Search for the cell housing the specified text and yield its (x, y) center coordinate. 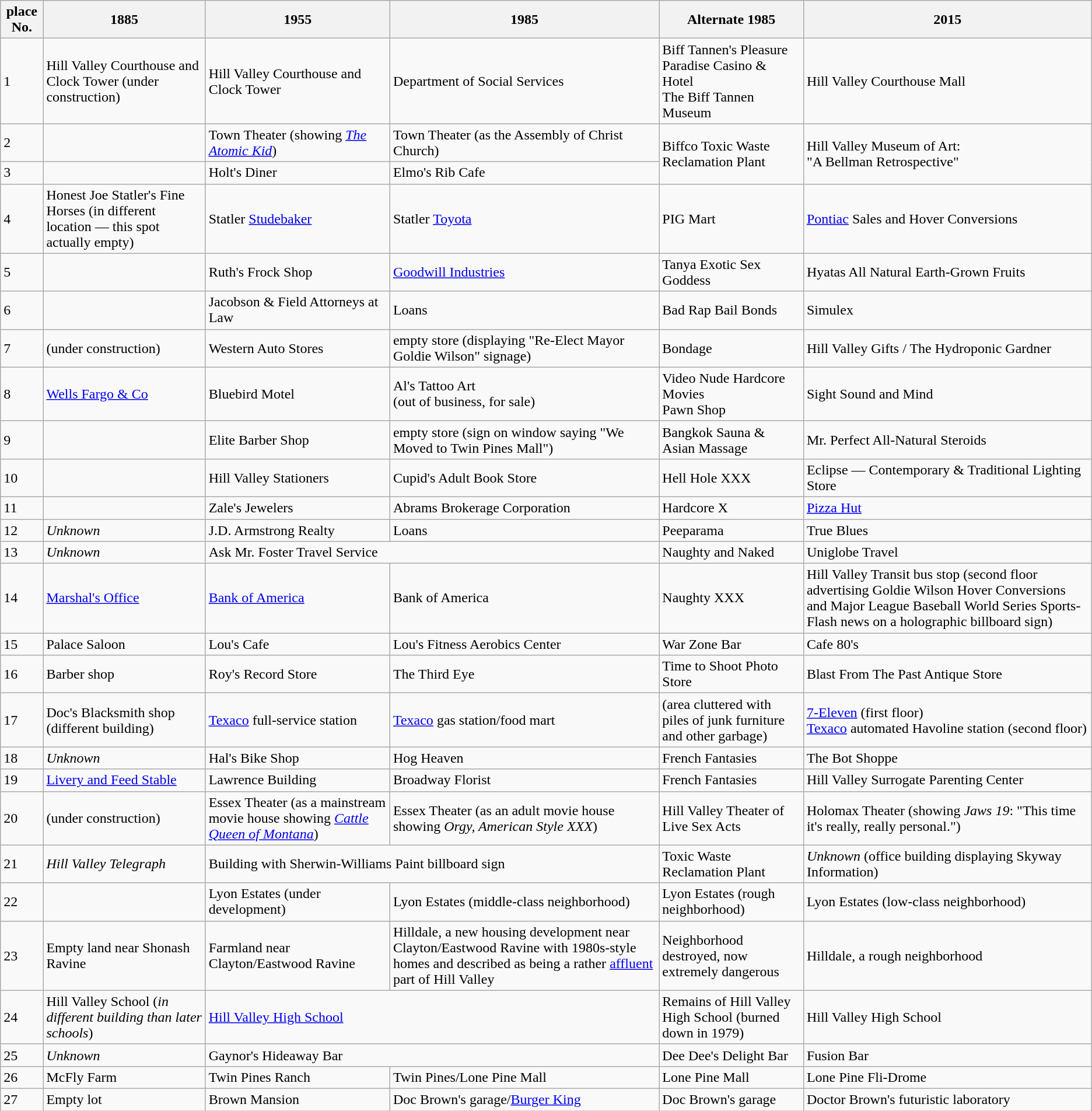
13 (22, 553)
empty store (sign on window saying "We Moved to Twin Pines Mall") (524, 440)
2015 (947, 20)
23 (22, 956)
McFly Farm (124, 1077)
Biff Tannen's Pleasure Paradise Casino & HotelThe Biff Tannen Museum (731, 81)
14 (22, 599)
Hill Valley Telegraph (124, 864)
Abrams Brokerage Corporation (524, 508)
Simulex (947, 310)
(area cluttered with piles of junk furniture and other garbage) (731, 720)
Neighborhood destroyed, now extremely dangerous (731, 956)
Naughty XXX (731, 599)
Hilldale, a new housing development near Clayton/Eastwood Ravine with 1980s-style homes and described as being a rather affluent part of Hill Valley (524, 956)
Doc Brown's garage/Burger King (524, 1099)
Jacobson & Field Attorneys at Law (297, 310)
Farmland near Clayton/Eastwood Ravine (297, 956)
6 (22, 310)
Lyon Estates (rough neighborhood) (731, 902)
Texaco full-service station (297, 720)
Essex Theater (as an adult movie house showing Orgy, American Style XXX) (524, 818)
Unknown (office building displaying Skyway Information) (947, 864)
Bangkok Sauna & Asian Massage (731, 440)
Elite Barber Shop (297, 440)
Ask Mr. Foster Travel Service (432, 553)
10 (22, 477)
Elmo's Rib Cafe (524, 173)
4 (22, 218)
17 (22, 720)
place No. (22, 20)
Empty land near Shonash Ravine (124, 956)
Statler Toyota (524, 218)
Toxic Waste Reclamation Plant (731, 864)
26 (22, 1077)
Gaynor's Hideaway Bar (432, 1055)
Ruth's Frock Shop (297, 272)
1955 (297, 20)
Fusion Bar (947, 1055)
Hill Valley Stationers (297, 477)
Wells Fargo & Co (124, 394)
Hill Valley Theater of Live Sex Acts (731, 818)
Western Auto Stores (297, 348)
Uniglobe Travel (947, 553)
The Bot Shoppe (947, 758)
Dee Dee's Delight Bar (731, 1055)
Twin Pines/Lone Pine Mall (524, 1077)
Twin Pines Ranch (297, 1077)
2 (22, 142)
Bad Rap Bail Bonds (731, 310)
5 (22, 272)
Cupid's Adult Book Store (524, 477)
Town Theater (showing The Atomic Kid) (297, 142)
Hyatas All Natural Earth-Grown Fruits (947, 272)
Lone Pine Fli-Drome (947, 1077)
Hal's Bike Shop (297, 758)
Al's Tattoo Art(out of business, for sale) (524, 394)
9 (22, 440)
True Blues (947, 530)
16 (22, 675)
Hill Valley Museum of Art:"A Bellman Retrospective" (947, 154)
Broadway Florist (524, 780)
Hill Valley Gifts / The Hydroponic Gardner (947, 348)
The Third Eye (524, 675)
J.D. Armstrong Realty (297, 530)
Barber shop (124, 675)
Honest Joe Statler's Fine Horses (in different location — this spot actually empty) (124, 218)
3 (22, 173)
Doctor Brown's futuristic laboratory (947, 1099)
1985 (524, 20)
Lyon Estates (middle-class neighborhood) (524, 902)
Bluebird Motel (297, 394)
Department of Social Services (524, 81)
18 (22, 758)
Hill Valley Surrogate Parenting Center (947, 780)
Lone Pine Mall (731, 1077)
Biffco Toxic Waste Reclamation Plant (731, 154)
Lyon Estates (low-class neighborhood) (947, 902)
Doc's Blacksmith shop (different building) (124, 720)
Brown Mansion (297, 1099)
Zale's Jewelers (297, 508)
Hill Valley School (in different building than later schools) (124, 1017)
25 (22, 1055)
24 (22, 1017)
Mr. Perfect All-Natural Steroids (947, 440)
19 (22, 780)
empty store (displaying "Re-Elect Mayor Goldie Wilson" signage) (524, 348)
Blast From The Past Antique Store (947, 675)
Video Nude Hardcore MoviesPawn Shop (731, 394)
Cafe 80's (947, 644)
Alternate 1985 (731, 20)
1 (22, 81)
Doc Brown's garage (731, 1099)
Lou's Fitness Aerobics Center (524, 644)
Peeparama (731, 530)
Lawrence Building (297, 780)
Hell Hole XXX (731, 477)
Eclipse — Contemporary & Traditional Lighting Store (947, 477)
Hill Valley Courthouse and Clock Tower (297, 81)
Texaco gas station/food mart (524, 720)
Tanya Exotic Sex Goddess (731, 272)
20 (22, 818)
Hog Heaven (524, 758)
Marshal's Office (124, 599)
1885 (124, 20)
PIG Mart (731, 218)
Naughty and Naked (731, 553)
Statler Studebaker (297, 218)
Holt's Diner (297, 173)
22 (22, 902)
Remains of Hill Valley High School (burned down in 1979) (731, 1017)
Palace Saloon (124, 644)
15 (22, 644)
27 (22, 1099)
8 (22, 394)
Building with Sherwin-Williams Paint billboard sign (432, 864)
21 (22, 864)
Lyon Estates (under development) (297, 902)
Time to Shoot Photo Store (731, 675)
11 (22, 508)
Roy's Record Store (297, 675)
Town Theater (as the Assembly of Christ Church) (524, 142)
Livery and Feed Stable (124, 780)
Hill Valley Courthouse Mall (947, 81)
Bondage (731, 348)
Goodwill Industries (524, 272)
Hilldale, a rough neighborhood (947, 956)
Empty lot (124, 1099)
Sight Sound and Mind (947, 394)
Essex Theater (as a mainstream movie house showing Cattle Queen of Montana) (297, 818)
12 (22, 530)
7 (22, 348)
Hill Valley Courthouse and Clock Tower (under construction) (124, 81)
7-Eleven (first floor)Texaco automated Havoline station (second floor) (947, 720)
Holomax Theater (showing Jaws 19: "This time it's really, really personal.") (947, 818)
Hardcore X (731, 508)
Pontiac Sales and Hover Conversions (947, 218)
Pizza Hut (947, 508)
War Zone Bar (731, 644)
Lou's Cafe (297, 644)
